From the cell containing the given text, extract its center point as (X, Y) coordinate. 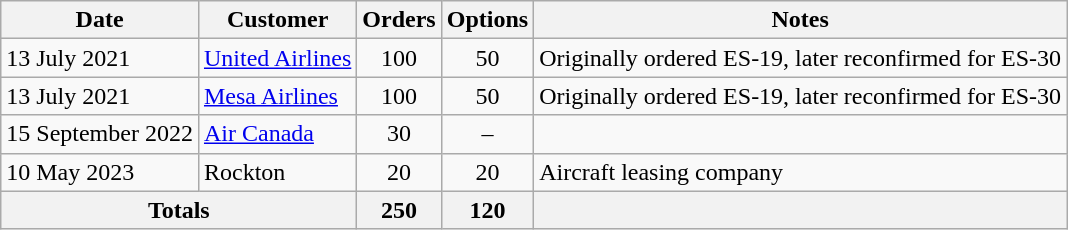
– (487, 134)
30 (399, 134)
Notes (800, 20)
10 May 2023 (100, 172)
120 (487, 210)
Air Canada (277, 134)
Rockton (277, 172)
Options (487, 20)
Customer (277, 20)
Date (100, 20)
250 (399, 210)
Aircraft leasing company (800, 172)
Totals (179, 210)
Mesa Airlines (277, 96)
United Airlines (277, 58)
Orders (399, 20)
15 September 2022 (100, 134)
